Detect which cell encompasses the target text, then output its (x, y) center coordinate. 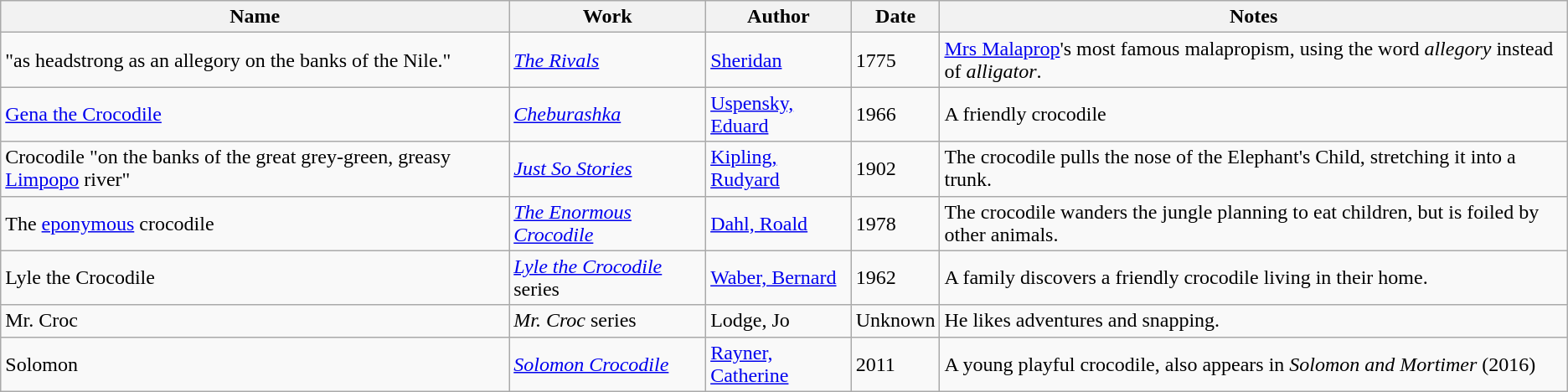
Work (608, 17)
1902 (895, 169)
Solomon (255, 364)
The Rivals (608, 60)
1966 (895, 114)
Cheburashka (608, 114)
Crocodile "on the banks of the great grey-green, greasy Limpopo river" (255, 169)
The Enormous Crocodile (608, 223)
Waber, Bernard (779, 278)
Mrs Malaprop's most famous malapropism, using the word allegory instead of alligator. (1253, 60)
A family discovers a friendly crocodile living in their home. (1253, 278)
1775 (895, 60)
The crocodile pulls the nose of the Elephant's Child, stretching it into a trunk. (1253, 169)
2011 (895, 364)
1978 (895, 223)
Date (895, 17)
Mr. Croc (255, 321)
A friendly crocodile (1253, 114)
He likes adventures and snapping. (1253, 321)
Unknown (895, 321)
Gena the Crocodile (255, 114)
Solomon Crocodile (608, 364)
Lyle the Crocodile (255, 278)
Rayner, Catherine (779, 364)
Dahl, Roald (779, 223)
"as headstrong as an allegory on the banks of the Nile." (255, 60)
Author (779, 17)
Uspensky, Eduard (779, 114)
Lodge, Jo (779, 321)
1962 (895, 278)
Sheridan (779, 60)
Mr. Croc series (608, 321)
Just So Stories (608, 169)
Kipling, Rudyard (779, 169)
Lyle the Crocodile series (608, 278)
The crocodile wanders the jungle planning to eat children, but is foiled by other animals. (1253, 223)
Notes (1253, 17)
Name (255, 17)
The eponymous crocodile (255, 223)
A young playful crocodile, also appears in Solomon and Mortimer (2016) (1253, 364)
